Provide the (x, y) coordinate of the cell's center where the given text is located.  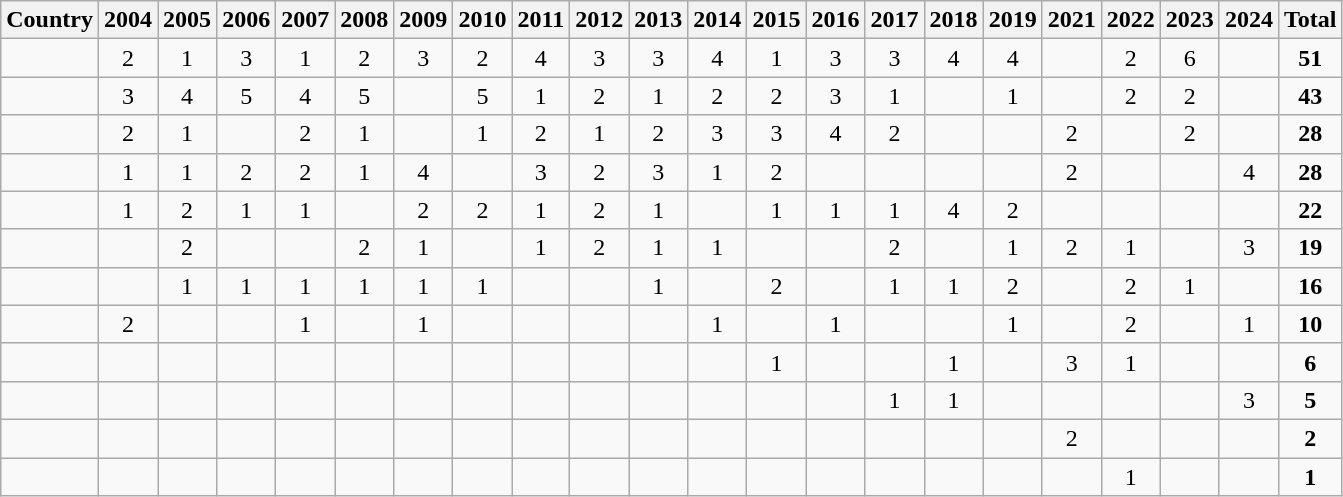
22 (1310, 210)
16 (1310, 286)
19 (1310, 248)
2017 (894, 20)
2007 (306, 20)
2009 (424, 20)
2019 (1012, 20)
2006 (246, 20)
2008 (364, 20)
2010 (482, 20)
2005 (188, 20)
43 (1310, 96)
2024 (1248, 20)
2023 (1190, 20)
10 (1310, 324)
2004 (128, 20)
2012 (600, 20)
Country (50, 20)
2013 (658, 20)
2021 (1072, 20)
Total (1310, 20)
2022 (1130, 20)
2015 (776, 20)
2016 (836, 20)
2018 (954, 20)
2014 (718, 20)
51 (1310, 58)
2011 (541, 20)
